Identify which cell holds the provided text, then report its (X, Y) central coordinate. 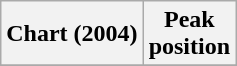
Peakposition (189, 34)
Chart (2004) (72, 34)
